Search for the cell housing the specified text and yield its (x, y) center coordinate. 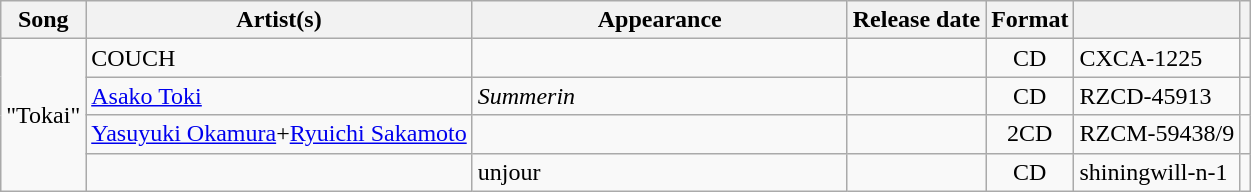
2CD (1030, 134)
Format (1030, 20)
Asako Toki (280, 96)
RZCM-59438/9 (1157, 134)
Song (44, 20)
CXCA-1225 (1157, 58)
Release date (916, 20)
Artist(s) (280, 20)
COUCH (280, 58)
unjour (660, 172)
"Tokai" (44, 115)
shiningwill-n-1 (1157, 172)
RZCD-45913 (1157, 96)
Yasuyuki Okamura+Ryuichi Sakamoto (280, 134)
Appearance (660, 20)
Summerin (660, 96)
